Determine the [x, y] coordinate at the center of the cell enclosing the given text.  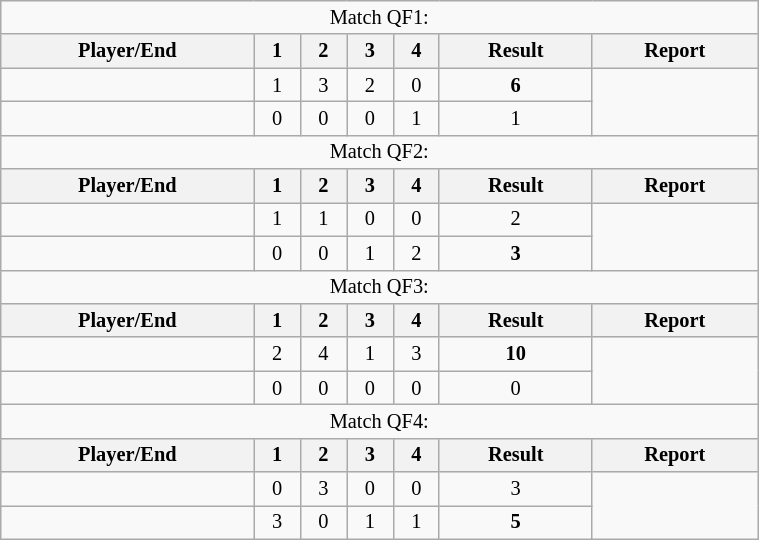
10 [515, 354]
Match QF1: [380, 17]
6 [515, 85]
Match QF2: [380, 152]
5 [515, 522]
Match QF4: [380, 421]
Match QF3: [380, 287]
